Provide the (X, Y) coordinate of the cell's center where the given text is located.  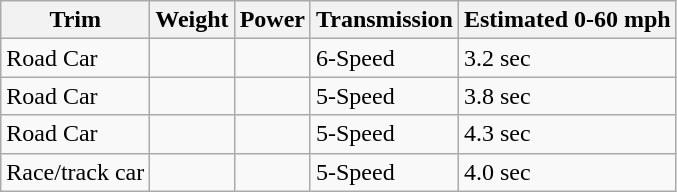
4.3 sec (567, 134)
Trim (76, 20)
3.8 sec (567, 96)
Transmission (384, 20)
Estimated 0-60 mph (567, 20)
4.0 sec (567, 172)
Power (272, 20)
3.2 sec (567, 58)
Weight (192, 20)
Race/track car (76, 172)
6-Speed (384, 58)
